Find where the given text appears and provide that cell's center as [X, Y] coordinate. 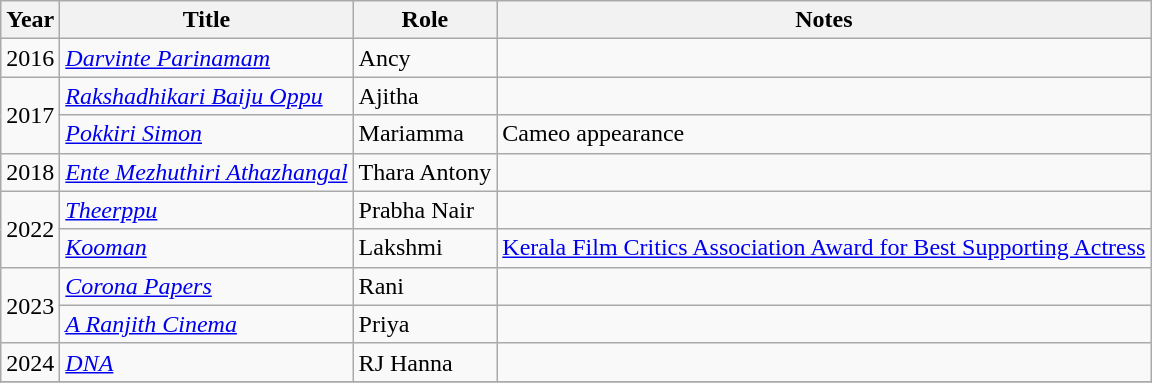
Cameo appearance [824, 134]
Title [206, 20]
Corona Papers [206, 286]
2024 [30, 362]
A Ranjith Cinema [206, 324]
Pokkiri Simon [206, 134]
Darvinte Parinamam [206, 58]
2016 [30, 58]
Year [30, 20]
Thara Antony [425, 172]
Notes [824, 20]
Rakshadhikari Baiju Oppu [206, 96]
DNA [206, 362]
Ente Mezhuthiri Athazhangal [206, 172]
Theerppu [206, 210]
Rani [425, 286]
Priya [425, 324]
2017 [30, 115]
Ancy [425, 58]
2023 [30, 305]
Kooman [206, 248]
Role [425, 20]
Mariamma [425, 134]
Kerala Film Critics Association Award for Best Supporting Actress [824, 248]
Lakshmi [425, 248]
2018 [30, 172]
Ajitha [425, 96]
RJ Hanna [425, 362]
Prabha Nair [425, 210]
2022 [30, 229]
